Return the (X, Y) coordinate for the center point of the cell that contains the specified text.  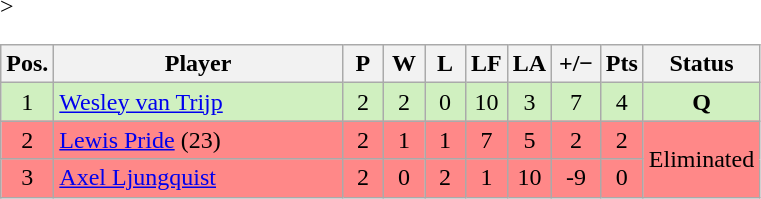
4 (622, 102)
LA (529, 64)
Status (701, 64)
Wesley van Trijp (198, 102)
+/− (576, 64)
Q (701, 102)
Pos. (28, 64)
LF (487, 64)
Pts (622, 64)
Player (198, 64)
P (362, 64)
W (404, 64)
-9 (576, 178)
Lewis Pride (23) (198, 140)
Eliminated (701, 159)
L (444, 64)
5 (529, 140)
Axel Ljungquist (198, 178)
